Detect which cell encompasses the target text, then output its [x, y] center coordinate. 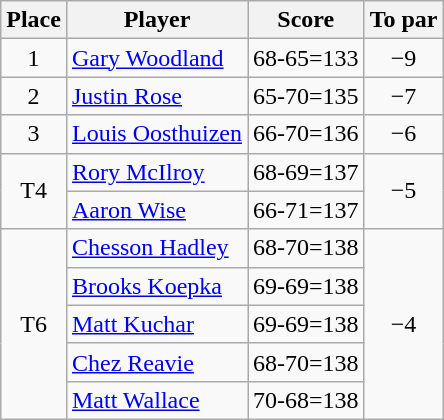
Chesson Hadley [156, 248]
68-69=137 [306, 172]
−5 [404, 191]
66-70=136 [306, 134]
−7 [404, 96]
65-70=135 [306, 96]
1 [34, 58]
70-68=138 [306, 400]
Place [34, 20]
Gary Woodland [156, 58]
−9 [404, 58]
Justin Rose [156, 96]
T4 [34, 191]
Player [156, 20]
Rory McIlroy [156, 172]
T6 [34, 324]
Chez Reavie [156, 362]
Matt Wallace [156, 400]
−4 [404, 324]
3 [34, 134]
Louis Oosthuizen [156, 134]
−6 [404, 134]
2 [34, 96]
Aaron Wise [156, 210]
66-71=137 [306, 210]
Brooks Koepka [156, 286]
Matt Kuchar [156, 324]
To par [404, 20]
Score [306, 20]
68-65=133 [306, 58]
